Pinpoint the cell where the given text exists, returning its [x, y] midpoint coordinate. 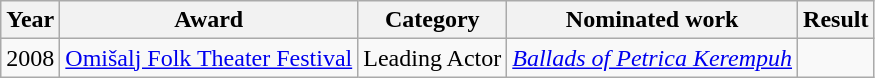
Award [209, 20]
Category [432, 20]
Leading Actor [432, 58]
Result [836, 20]
Nominated work [652, 20]
2008 [30, 58]
Omišalj Folk Theater Festival [209, 58]
Year [30, 20]
Ballads of Petrica Kerempuh [652, 58]
